Capture the cell that displays the provided text and extract its (x, y) central coordinate. 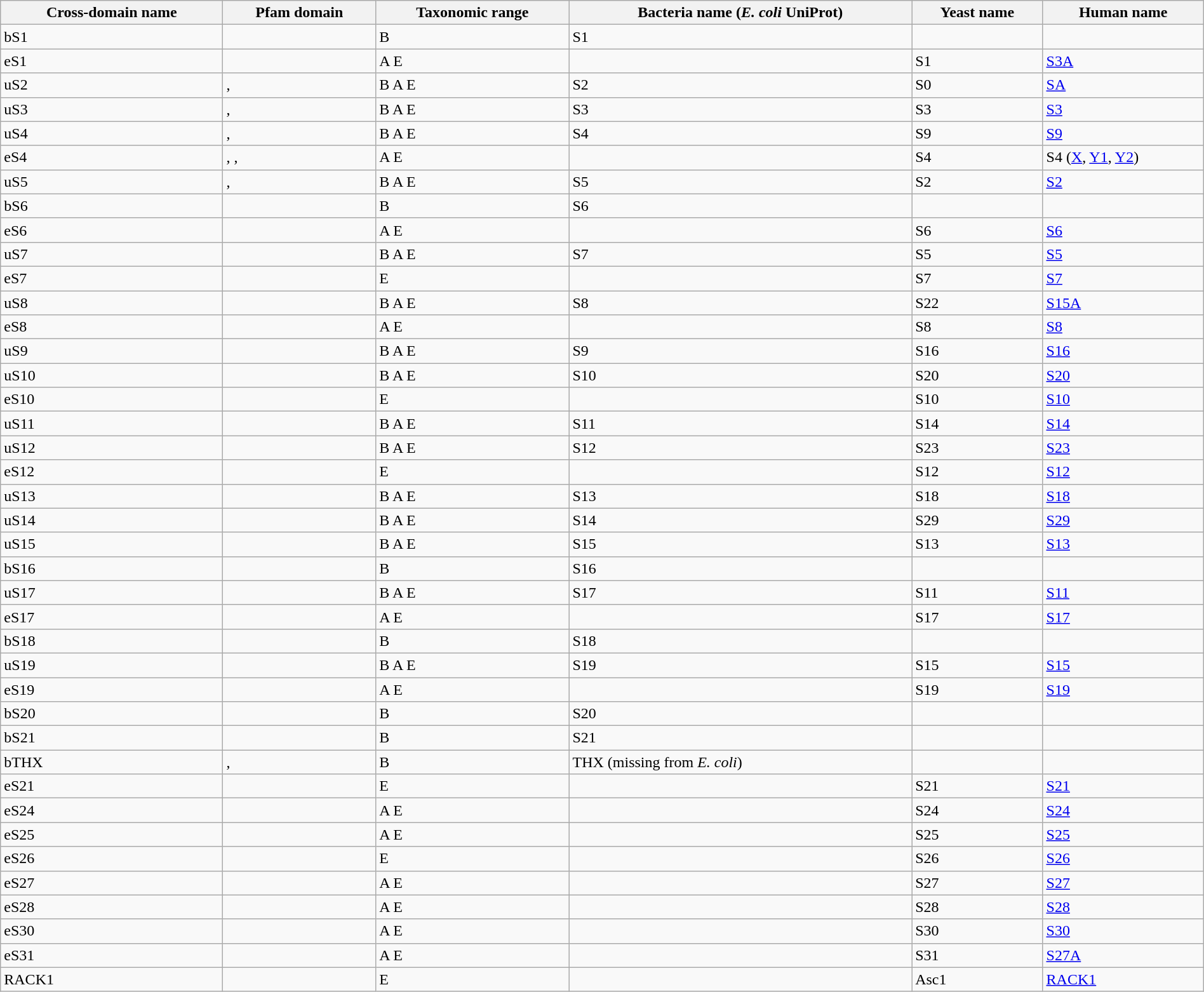
S15A (1123, 303)
S4 (X, Y1, Y2) (1123, 158)
eS27 (112, 883)
eS4 (112, 158)
uS7 (112, 254)
uS2 (112, 85)
eS19 (112, 689)
bS20 (112, 714)
bS6 (112, 206)
eS26 (112, 859)
Yeast name (977, 13)
THX (missing from E. coli) (740, 762)
eS8 (112, 327)
uS11 (112, 424)
uS9 (112, 351)
bS16 (112, 568)
Pfam domain (300, 13)
eS30 (112, 931)
Asc1 (977, 979)
bTHX (112, 762)
eS17 (112, 617)
Bacteria name (E. coli UniProt) (740, 13)
S3A (1123, 61)
eS31 (112, 955)
uS3 (112, 109)
eS10 (112, 399)
eS12 (112, 472)
uS8 (112, 303)
eS24 (112, 810)
bS21 (112, 738)
eS7 (112, 278)
eS1 (112, 61)
Cross-domain name (112, 13)
uS10 (112, 375)
eS6 (112, 230)
S0 (977, 85)
eS28 (112, 907)
uS14 (112, 520)
uS17 (112, 593)
uS5 (112, 182)
eS25 (112, 834)
, , (300, 158)
SA (1123, 85)
S27A (1123, 955)
uS13 (112, 496)
S22 (977, 303)
uS19 (112, 665)
uS12 (112, 448)
S31 (977, 955)
eS21 (112, 786)
Taxonomic range (472, 13)
bS18 (112, 641)
uS4 (112, 133)
uS15 (112, 544)
bS1 (112, 37)
Human name (1123, 13)
